Find where the given text appears and provide that cell's center as [X, Y] coordinate. 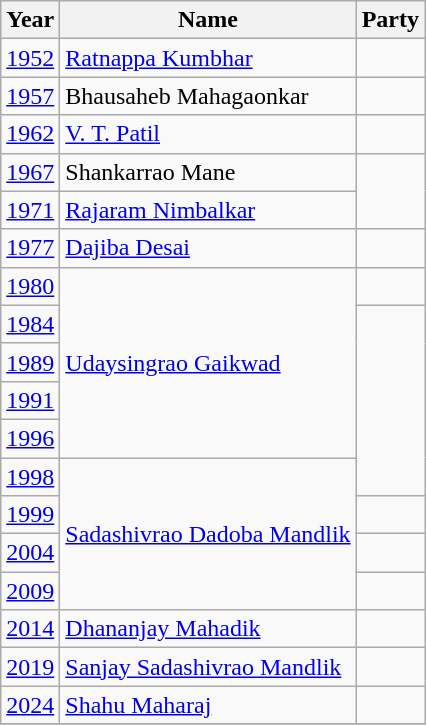
Dhananjay Mahadik [208, 629]
2009 [30, 591]
Shankarrao Mane [208, 172]
1998 [30, 477]
Year [30, 20]
1971 [30, 210]
Party [390, 20]
1977 [30, 248]
V. T. Patil [208, 134]
Sadashivrao Dadoba Mandlik [208, 534]
1980 [30, 286]
Sanjay Sadashivrao Mandlik [208, 667]
1989 [30, 362]
1967 [30, 172]
2014 [30, 629]
Udaysingrao Gaikwad [208, 362]
1962 [30, 134]
2019 [30, 667]
1957 [30, 96]
1999 [30, 515]
1991 [30, 400]
Name [208, 20]
1996 [30, 438]
Shahu Maharaj [208, 705]
1984 [30, 324]
Bhausaheb Mahagaonkar [208, 96]
1952 [30, 58]
Ratnappa Kumbhar [208, 58]
2004 [30, 553]
2024 [30, 705]
Rajaram Nimbalkar [208, 210]
Dajiba Desai [208, 248]
